Scan for the cell matching the given text and deliver its (x, y) coordinate at center. 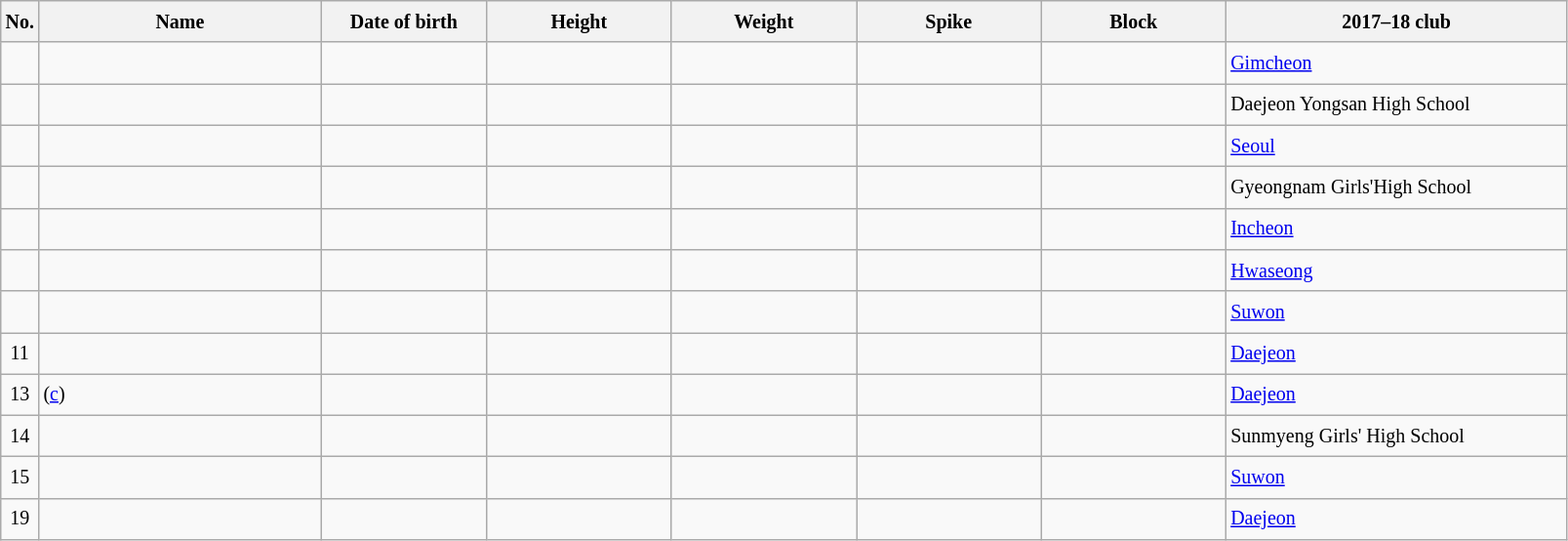
Name (180, 21)
Hwaseong (1395, 270)
Weight (763, 21)
15 (20, 478)
(c) (180, 395)
2017–18 club (1395, 21)
11 (20, 354)
Gimcheon (1395, 63)
Daejeon Yongsan High School (1395, 104)
13 (20, 395)
Block (1134, 21)
Incheon (1395, 229)
Date of birth (404, 21)
Height (580, 21)
Spike (948, 21)
Sunmyeng Girls' High School (1395, 437)
14 (20, 437)
No. (20, 21)
Seoul (1395, 146)
Gyeongnam Girls'High School (1395, 187)
19 (20, 520)
